Pinpoint the cell where the given text exists, returning its [X, Y] midpoint coordinate. 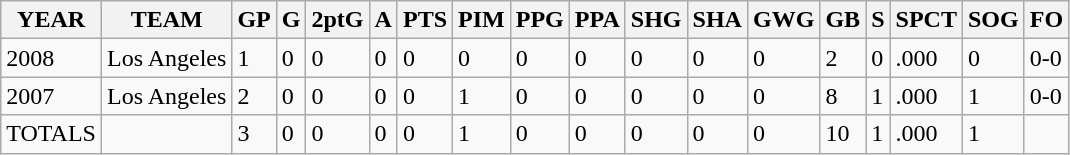
GP [254, 20]
10 [843, 134]
GWG [783, 20]
2007 [52, 96]
SHG [656, 20]
SPCT [926, 20]
A [383, 20]
SHA [717, 20]
2008 [52, 58]
YEAR [52, 20]
FO [1046, 20]
S [878, 20]
3 [254, 134]
8 [843, 96]
PPG [540, 20]
PTS [424, 20]
PPA [597, 20]
2ptG [338, 20]
G [291, 20]
GB [843, 20]
PIM [482, 20]
SOG [993, 20]
TOTALS [52, 134]
TEAM [166, 20]
